Return the [x, y] coordinate for the center point of the cell that contains the specified text.  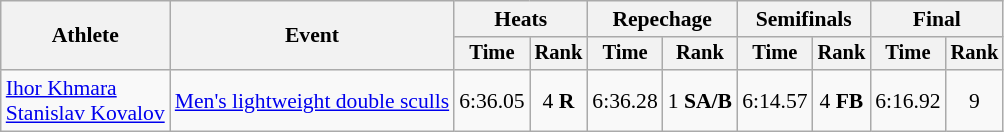
1 SA/B [700, 100]
Ihor KhmaraStanislav Kovalov [86, 100]
6:36.28 [624, 100]
Heats [520, 19]
6:36.05 [492, 100]
Repechage [662, 19]
9 [975, 100]
Athlete [86, 36]
4 FB [842, 100]
6:16.92 [908, 100]
6:14.57 [774, 100]
Semifinals [804, 19]
Men's lightweight double sculls [312, 100]
Final [936, 19]
Event [312, 36]
4 R [559, 100]
